Capture the cell that displays the provided text and extract its (X, Y) central coordinate. 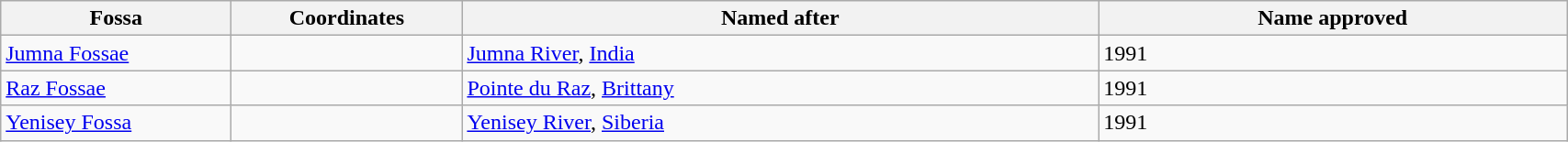
Name approved (1333, 18)
Yenisey Fossa (116, 123)
Jumna Fossae (116, 53)
Yenisey River, Siberia (781, 123)
Coordinates (347, 18)
Pointe du Raz, Brittany (781, 88)
Jumna River, India (781, 53)
Named after (781, 18)
Raz Fossae (116, 88)
Fossa (116, 18)
